Determine the [X, Y] coordinate at the center of the cell enclosing the given text.  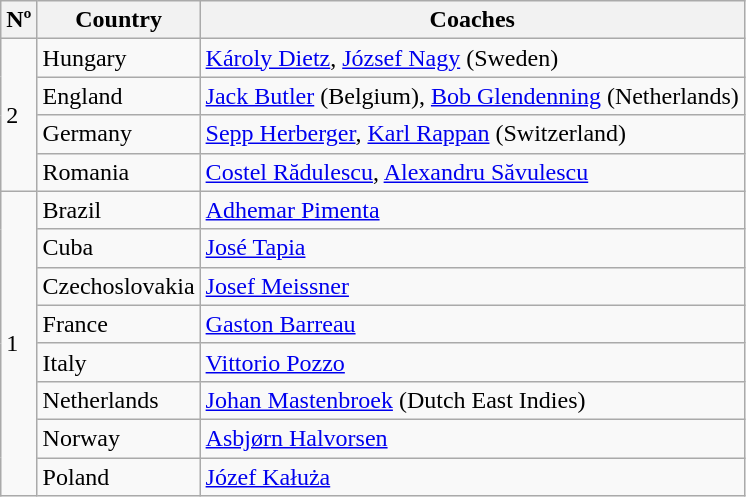
Adhemar Pimenta [472, 210]
1 [19, 343]
2 [19, 115]
Gaston Barreau [472, 324]
Nº [19, 20]
Italy [118, 362]
Coaches [472, 20]
France [118, 324]
Johan Mastenbroek (Dutch East Indies) [472, 400]
Poland [118, 477]
Netherlands [118, 400]
Brazil [118, 210]
Country [118, 20]
Cuba [118, 248]
Sepp Herberger, Karl Rappan (Switzerland) [472, 134]
Costel Rădulescu, Alexandru Săvulescu [472, 172]
Károly Dietz, József Nagy (Sweden) [472, 58]
Vittorio Pozzo [472, 362]
Jack Butler (Belgium), Bob Glendenning (Netherlands) [472, 96]
Asbjørn Halvorsen [472, 438]
Josef Meissner [472, 286]
Germany [118, 134]
Józef Kałuża [472, 477]
England [118, 96]
Czechoslovakia [118, 286]
Romania [118, 172]
José Tapia [472, 248]
Hungary [118, 58]
Norway [118, 438]
